Provide the (x, y) coordinate of the cell's center where the given text is located.  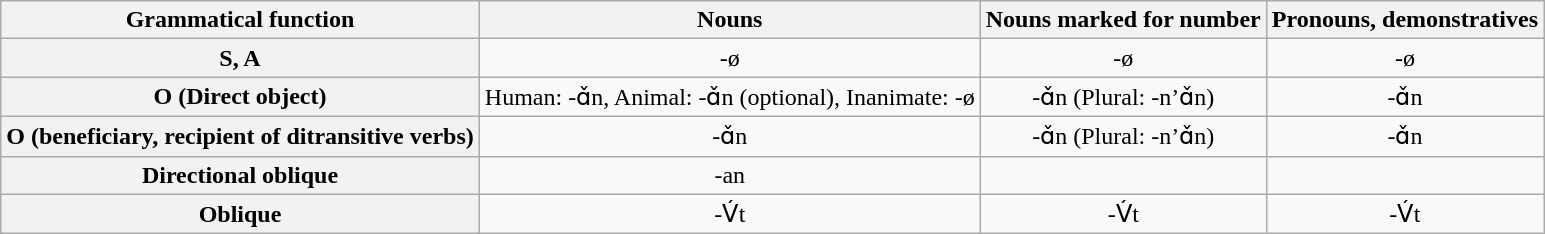
Pronouns, demonstratives (1404, 20)
O (Direct object) (240, 97)
S, A (240, 58)
O (beneficiary, recipient of ditransitive verbs) (240, 136)
Directional oblique (240, 175)
Grammatical function (240, 20)
-an (730, 175)
Nouns marked for number (1123, 20)
Nouns (730, 20)
Oblique (240, 214)
Human: -ɑ̌n, Animal: -ɑ̌n (optional), Inanimate: -ø (730, 97)
